From the cell containing the given text, extract its center point as [X, Y] coordinate. 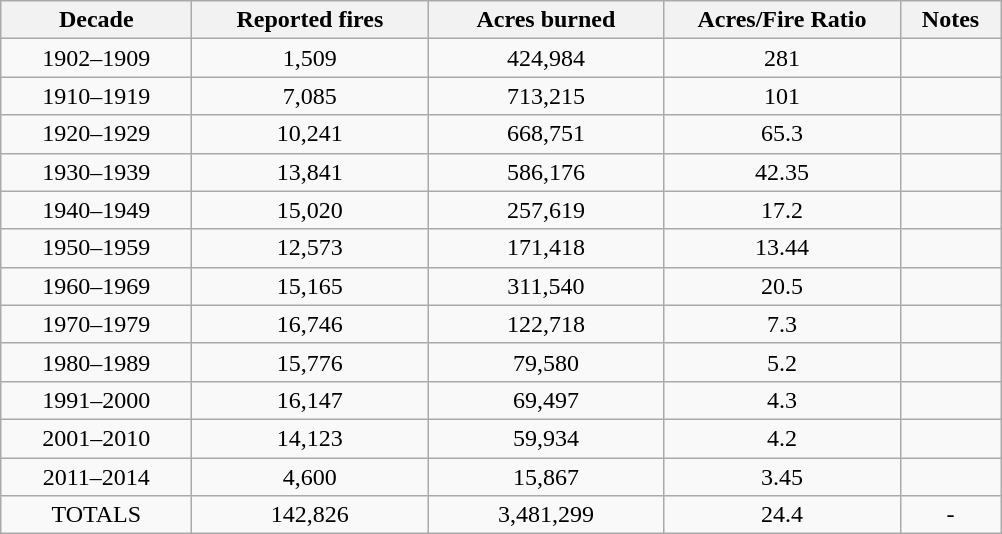
424,984 [546, 58]
171,418 [546, 248]
101 [782, 96]
16,746 [310, 324]
1980–1989 [96, 362]
4,600 [310, 477]
Notes [950, 20]
1910–1919 [96, 96]
5.2 [782, 362]
10,241 [310, 134]
1940–1949 [96, 210]
7.3 [782, 324]
3,481,299 [546, 515]
668,751 [546, 134]
3.45 [782, 477]
1930–1939 [96, 172]
15,776 [310, 362]
59,934 [546, 438]
69,497 [546, 400]
713,215 [546, 96]
15,020 [310, 210]
7,085 [310, 96]
257,619 [546, 210]
13,841 [310, 172]
- [950, 515]
17.2 [782, 210]
1991–2000 [96, 400]
281 [782, 58]
1920–1929 [96, 134]
20.5 [782, 286]
4.2 [782, 438]
1950–1959 [96, 248]
1970–1979 [96, 324]
311,540 [546, 286]
1902–1909 [96, 58]
79,580 [546, 362]
12,573 [310, 248]
15,867 [546, 477]
24.4 [782, 515]
142,826 [310, 515]
Acres/Fire Ratio [782, 20]
14,123 [310, 438]
Acres burned [546, 20]
13.44 [782, 248]
15,165 [310, 286]
122,718 [546, 324]
Decade [96, 20]
2011–2014 [96, 477]
42.35 [782, 172]
586,176 [546, 172]
65.3 [782, 134]
1960–1969 [96, 286]
16,147 [310, 400]
4.3 [782, 400]
1,509 [310, 58]
TOTALS [96, 515]
2001–2010 [96, 438]
Reported fires [310, 20]
